Return the [X, Y] coordinate for the center point of the cell that contains the specified text.  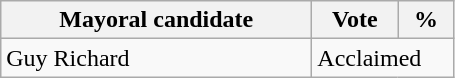
Acclaimed [383, 58]
Guy Richard [156, 58]
Mayoral candidate [156, 20]
% [426, 20]
Vote [355, 20]
